Return the (x, y) coordinate for the center point of the cell that contains the specified text.  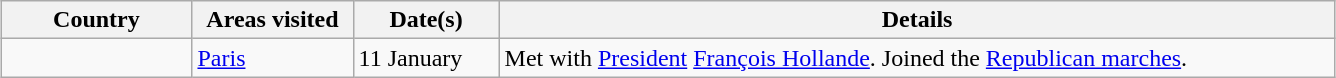
Country (96, 20)
Paris (272, 58)
11 January (426, 58)
Date(s) (426, 20)
Details (917, 20)
Areas visited (272, 20)
Met with President François Hollande. Joined the Republican marches. (917, 58)
